From the cell containing the given text, extract its center point as (X, Y) coordinate. 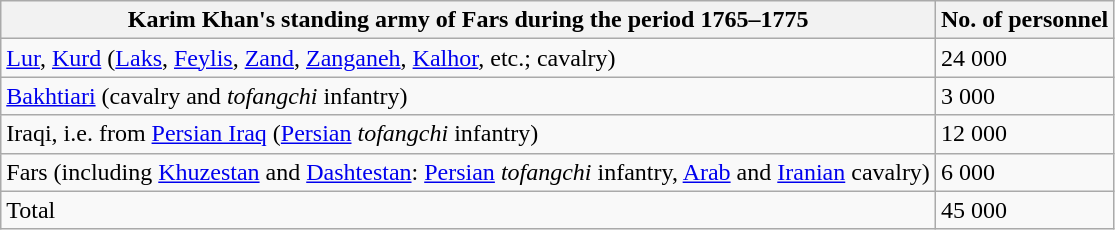
Bakhtiari (cavalry and tofangchi infantry) (468, 96)
Total (468, 210)
Fars (including Khuzestan and Dashtestan: Persian tofangchi infantry, Arab and Iranian cavalry) (468, 172)
45 000 (1024, 210)
No. of personnel (1024, 20)
Lur, Kurd (Laks, Feylis, Zand, Zanganeh, Kalhor, etc.; cavalry) (468, 58)
3 000 (1024, 96)
12 000 (1024, 134)
6 000 (1024, 172)
24 000 (1024, 58)
Karim Khan's standing army of Fars during the period 1765–1775 (468, 20)
Iraqi, i.e. from Persian Iraq (Persian tofangchi infantry) (468, 134)
